Return [x, y] of the center of cell containing provided text 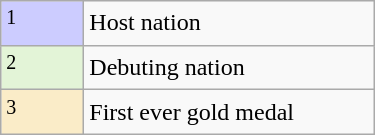
Debuting nation [229, 68]
2 [42, 68]
First ever gold medal [229, 112]
Host nation [229, 24]
3 [42, 112]
1 [42, 24]
